Extract the (X, Y) coordinate from the center of the cell holding the provided text.  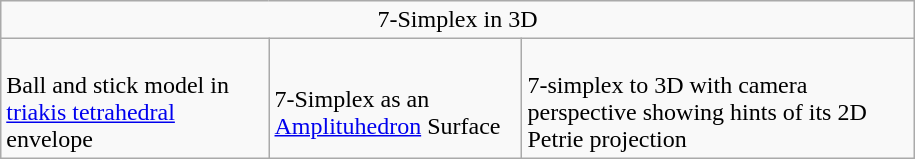
7-Simplex as an Amplituhedron Surface (396, 98)
7-simplex to 3D with camera perspective showing hints of its 2D Petrie projection (718, 98)
Ball and stick model in triakis tetrahedral envelope (135, 98)
7-Simplex in 3D (458, 20)
